Extract the [X, Y] coordinate from the center of the cell holding the provided text.  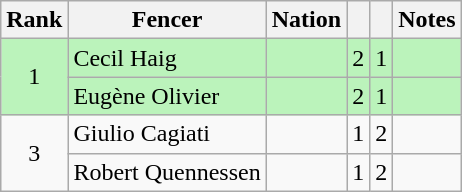
Notes [427, 20]
3 [34, 153]
Rank [34, 20]
Giulio Cagiati [167, 134]
Cecil Haig [167, 58]
Eugène Olivier [167, 96]
Fencer [167, 20]
Robert Quennessen [167, 172]
Nation [306, 20]
